Return (X, Y) of the center of cell containing provided text 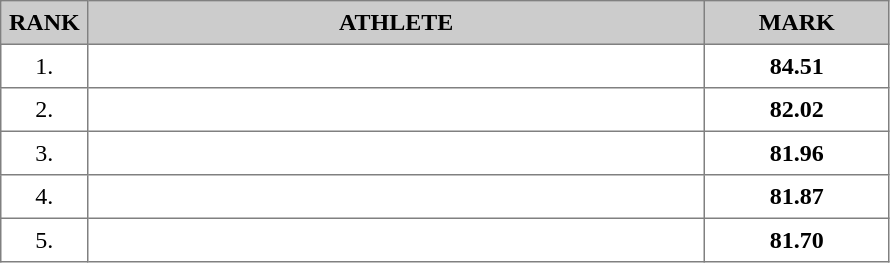
82.02 (796, 110)
ATHLETE (396, 23)
RANK (44, 23)
5. (44, 240)
2. (44, 110)
3. (44, 153)
4. (44, 197)
MARK (796, 23)
84.51 (796, 66)
81.87 (796, 197)
81.96 (796, 153)
81.70 (796, 240)
1. (44, 66)
